Search for the cell housing the specified text and yield its (X, Y) center coordinate. 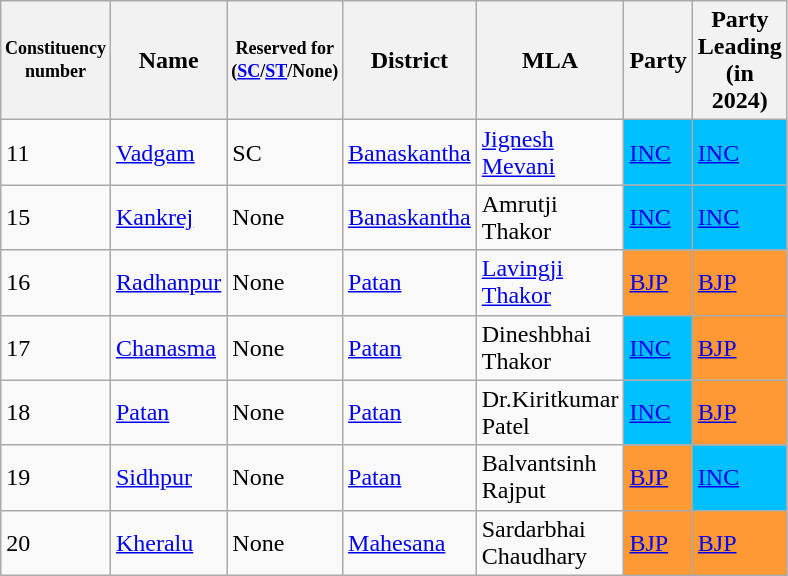
Mahesana (410, 542)
18 (56, 412)
Chanasma (168, 348)
Party Leading(in 2024) (740, 60)
Sidhpur (168, 478)
Dineshbhai Thakor (550, 348)
11 (56, 152)
19 (56, 478)
MLA (550, 60)
15 (56, 218)
20 (56, 542)
Vadgam (168, 152)
Amrutji Thakor (550, 218)
Reserved for (SC/ST/None) (285, 60)
Party (658, 60)
Kankrej (168, 218)
Radhanpur (168, 282)
16 (56, 282)
Name (168, 60)
Constituency number (56, 60)
Balvantsinh Rajput (550, 478)
SC (285, 152)
Dr.Kiritkumar Patel (550, 412)
17 (56, 348)
District (410, 60)
Kheralu (168, 542)
Sardarbhai Chaudhary (550, 542)
Jignesh Mevani (550, 152)
Lavingji Thakor (550, 282)
